Capture the cell that displays the provided text and extract its [x, y] central coordinate. 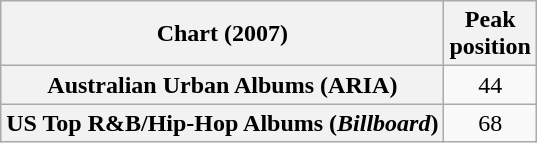
68 [490, 123]
Chart (2007) [222, 34]
Peakposition [490, 34]
Australian Urban Albums (ARIA) [222, 85]
US Top R&B/Hip-Hop Albums (Billboard) [222, 123]
44 [490, 85]
